Find where the given text appears and provide that cell's center as (X, Y) coordinate. 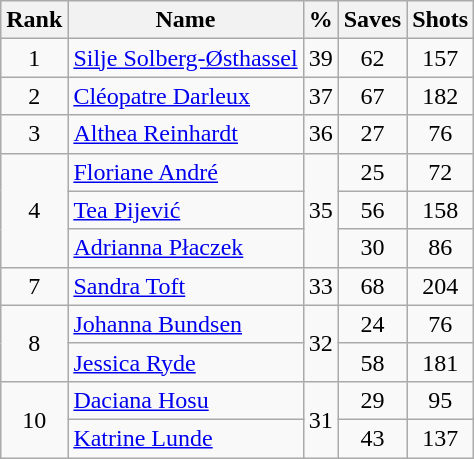
95 (440, 400)
Cléopatre Darleux (186, 96)
72 (440, 172)
158 (440, 210)
Shots (440, 20)
Silje Solberg-Østhassel (186, 58)
30 (372, 248)
181 (440, 362)
58 (372, 362)
4 (34, 210)
204 (440, 286)
24 (372, 324)
32 (320, 343)
25 (372, 172)
Saves (372, 20)
Rank (34, 20)
33 (320, 286)
3 (34, 134)
Daciana Hosu (186, 400)
Jessica Ryde (186, 362)
Tea Pijević (186, 210)
86 (440, 248)
39 (320, 58)
36 (320, 134)
7 (34, 286)
27 (372, 134)
67 (372, 96)
56 (372, 210)
Sandra Toft (186, 286)
% (320, 20)
37 (320, 96)
157 (440, 58)
Johanna Bundsen (186, 324)
43 (372, 438)
182 (440, 96)
Floriane André (186, 172)
8 (34, 343)
31 (320, 419)
Althea Reinhardt (186, 134)
10 (34, 419)
62 (372, 58)
Name (186, 20)
68 (372, 286)
29 (372, 400)
Adrianna Płaczek (186, 248)
Katrine Lunde (186, 438)
1 (34, 58)
2 (34, 96)
137 (440, 438)
35 (320, 210)
